Extract the (x, y) coordinate from the center of the cell holding the provided text.  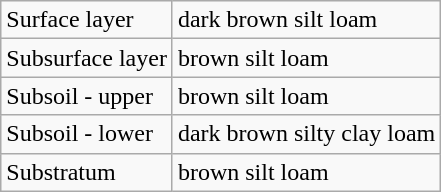
Substratum (87, 172)
Subsoil - lower (87, 134)
Subsurface layer (87, 58)
dark brown silt loam (306, 20)
dark brown silty clay loam (306, 134)
Subsoil - upper (87, 96)
Surface layer (87, 20)
